Return the (x, y) coordinate for the center point of the cell that contains the specified text.  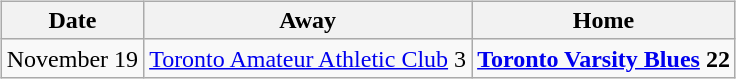
Date (72, 20)
Toronto Varsity Blues 22 (604, 58)
Toronto Amateur Athletic Club 3 (308, 58)
Away (308, 20)
November 19 (72, 58)
Home (604, 20)
